Search for the cell housing the specified text and yield its (x, y) center coordinate. 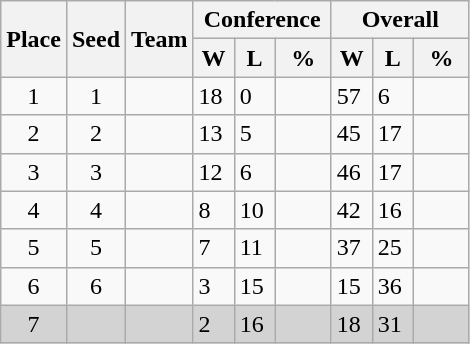
25 (392, 248)
46 (352, 172)
8 (214, 210)
Overall (400, 20)
Seed (96, 39)
12 (214, 172)
31 (392, 324)
36 (392, 286)
Team (160, 39)
13 (214, 134)
11 (254, 248)
45 (352, 134)
Place (34, 39)
57 (352, 96)
10 (254, 210)
Conference (262, 20)
0 (254, 96)
37 (352, 248)
42 (352, 210)
